For the text-containing cell, return its midpoint in [X, Y] coordinate format. 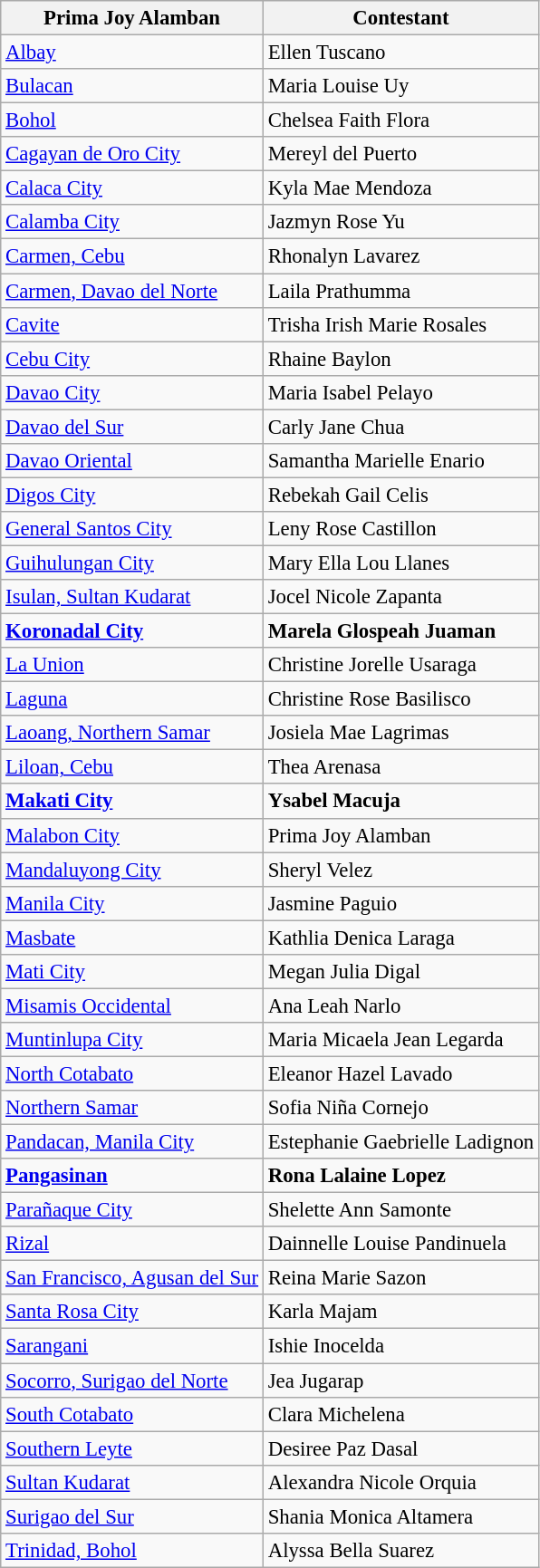
Laila Prathumma [400, 291]
Makati City [132, 802]
Carly Jane Chua [400, 427]
Leny Rose Castillon [400, 529]
La Union [132, 665]
Pandacan, Manila City [132, 1142]
Rizal [132, 1244]
Isulan, Sultan Kudarat [132, 597]
Bulacan [132, 86]
Rona Lalaine Lopez [400, 1176]
Jocel Nicole Zapanta [400, 597]
Laoang, Northern Samar [132, 733]
Southern Leyte [132, 1448]
Ana Leah Narlo [400, 1005]
Carmen, Cebu [132, 256]
Megan Julia Digal [400, 972]
Digos City [132, 495]
Davao del Sur [132, 427]
Samantha Marielle Enario [400, 461]
Calamba City [132, 222]
Muntinlupa City [132, 1040]
Karla Majam [400, 1313]
Cebu City [132, 359]
Malabon City [132, 835]
South Cotabato [132, 1414]
Kathlia Denica Laraga [400, 938]
Marela Glospeah Juaman [400, 631]
Sultan Kudarat [132, 1482]
Reina Marie Sazon [400, 1278]
Jazmyn Rose Yu [400, 222]
Carmen, Davao del Norte [132, 291]
Sarangani [132, 1346]
Mandaluyong City [132, 870]
Sofia Niña Cornejo [400, 1108]
Christine Rose Basilisco [400, 699]
Bohol [132, 120]
Liloan, Cebu [132, 767]
Northern Samar [132, 1108]
Calaca City [132, 188]
Josiela Mae Lagrimas [400, 733]
Pangasinan [132, 1176]
Kyla Mae Mendoza [400, 188]
Koronadal City [132, 631]
Clara Michelena [400, 1414]
General Santos City [132, 529]
Mereyl del Puerto [400, 154]
Maria Isabel Pelayo [400, 392]
Dainnelle Louise Pandinuela [400, 1244]
Maria Micaela Jean Legarda [400, 1040]
Surigao del Sur [132, 1516]
Cagayan de Oro City [132, 154]
Sheryl Velez [400, 870]
Ysabel Macuja [400, 802]
Trisha Irish Marie Rosales [400, 324]
Socorro, Surigao del Norte [132, 1380]
Rhonalyn Lavarez [400, 256]
Shelette Ann Samonte [400, 1210]
Estephanie Gaebrielle Ladignon [400, 1142]
Shania Monica Altamera [400, 1516]
Misamis Occidental [132, 1005]
Mati City [132, 972]
Thea Arenasa [400, 767]
Davao City [132, 392]
Ishie Inocelda [400, 1346]
Eleanor Hazel Lavado [400, 1073]
Ellen Tuscano [400, 53]
Laguna [132, 699]
Trinidad, Bohol [132, 1551]
Jasmine Paguio [400, 903]
San Francisco, Agusan del Sur [132, 1278]
Alexandra Nicole Orquia [400, 1482]
Jea Jugarap [400, 1380]
Christine Jorelle Usaraga [400, 665]
Desiree Paz Dasal [400, 1448]
Rebekah Gail Celis [400, 495]
Manila City [132, 903]
North Cotabato [132, 1073]
Mary Ella Lou Llanes [400, 563]
Contestant [400, 18]
Rhaine Baylon [400, 359]
Chelsea Faith Flora [400, 120]
Cavite [132, 324]
Albay [132, 53]
Davao Oriental [132, 461]
Parañaque City [132, 1210]
Alyssa Bella Suarez [400, 1551]
Masbate [132, 938]
Maria Louise Uy [400, 86]
Guihulungan City [132, 563]
Santa Rosa City [132, 1313]
